Provide the [X, Y] coordinate of the cell's center where the given text is located.  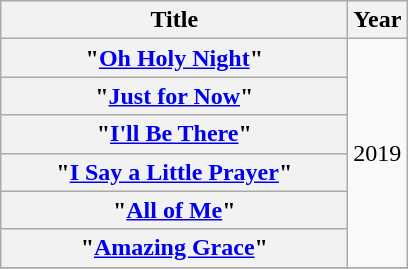
"All of Me" [174, 210]
"Just for Now" [174, 96]
"I'll Be There" [174, 134]
"Oh Holy Night" [174, 58]
Title [174, 20]
2019 [378, 153]
Year [378, 20]
"Amazing Grace" [174, 248]
"I Say a Little Prayer" [174, 172]
